Find where the given text appears and provide that cell's center as (x, y) coordinate. 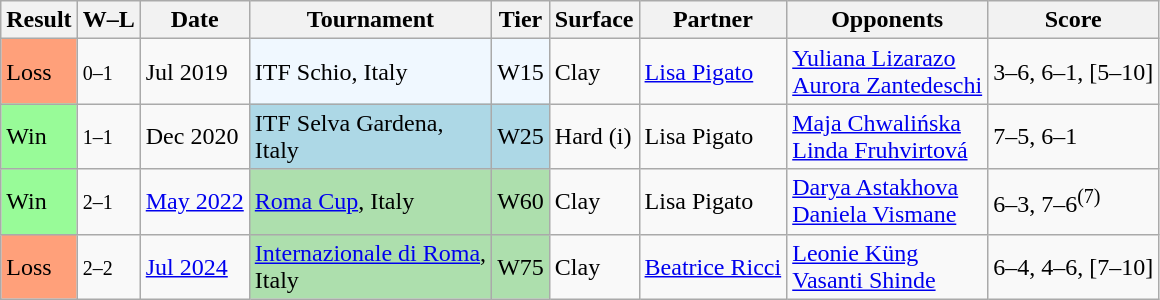
Date (194, 20)
Leonie Küng Vasanti Shinde (888, 266)
ITF Schio, Italy (370, 72)
6–3, 7–6(7) (1074, 202)
Dec 2020 (194, 136)
Opponents (888, 20)
Partner (713, 20)
Maja Chwalińska Linda Fruhvirtová (888, 136)
Tier (521, 20)
2–2 (108, 266)
7–5, 6–1 (1074, 136)
Result (39, 20)
6–4, 4–6, [7–10] (1074, 266)
Yuliana Lizarazo Aurora Zantedeschi (888, 72)
Score (1074, 20)
Roma Cup, Italy (370, 202)
Beatrice Ricci (713, 266)
Darya Astakhova Daniela Vismane (888, 202)
ITF Selva Gardena, Italy (370, 136)
Hard (i) (594, 136)
W60 (521, 202)
Internazionale di Roma, Italy (370, 266)
W75 (521, 266)
1–1 (108, 136)
W15 (521, 72)
Jul 2024 (194, 266)
3–6, 6–1, [5–10] (1074, 72)
May 2022 (194, 202)
W–L (108, 20)
0–1 (108, 72)
Surface (594, 20)
Jul 2019 (194, 72)
Tournament (370, 20)
2–1 (108, 202)
W25 (521, 136)
